Return (X, Y) of the center of cell containing provided text 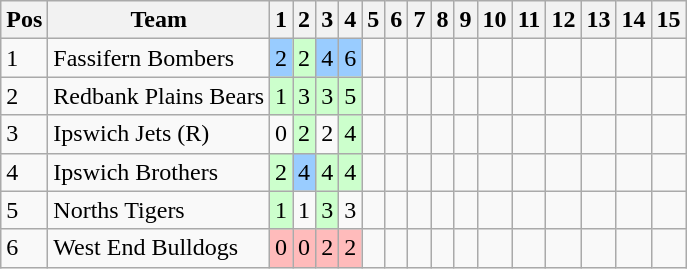
15 (668, 20)
Redbank Plains Bears (159, 96)
Norths Tigers (159, 210)
Ipswich Jets (R) (159, 134)
9 (466, 20)
14 (634, 20)
8 (442, 20)
West End Bulldogs (159, 248)
Team (159, 20)
12 (564, 20)
Ipswich Brothers (159, 172)
11 (529, 20)
13 (598, 20)
7 (420, 20)
Fassifern Bombers (159, 58)
10 (494, 20)
Pos (24, 20)
